Locate the cell with the specified text and output its (x, y) center coordinate. 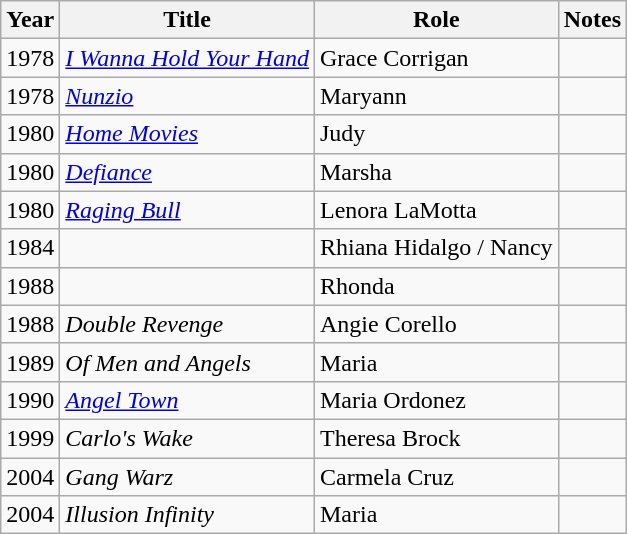
Rhonda (436, 286)
1999 (30, 438)
Year (30, 20)
Double Revenge (188, 324)
Notes (592, 20)
Marsha (436, 172)
Defiance (188, 172)
Nunzio (188, 96)
Maria Ordonez (436, 400)
Gang Warz (188, 477)
1984 (30, 248)
Angie Corello (436, 324)
Carmela Cruz (436, 477)
Raging Bull (188, 210)
Title (188, 20)
Illusion Infinity (188, 515)
1989 (30, 362)
Rhiana Hidalgo / Nancy (436, 248)
Role (436, 20)
Theresa Brock (436, 438)
Angel Town (188, 400)
Grace Corrigan (436, 58)
Home Movies (188, 134)
Lenora LaMotta (436, 210)
Of Men and Angels (188, 362)
Carlo's Wake (188, 438)
Maryann (436, 96)
I Wanna Hold Your Hand (188, 58)
Judy (436, 134)
1990 (30, 400)
